For the text-containing cell, return its midpoint in (x, y) coordinate format. 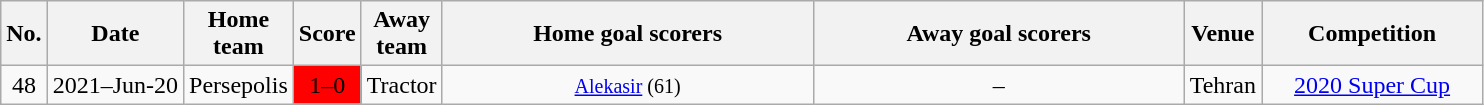
Alekasir (61) (628, 85)
No. (24, 34)
Competition (1372, 34)
Venue (1222, 34)
Date (115, 34)
Away goal scorers (998, 34)
1–0 (327, 85)
Persepolis (239, 85)
Away team (402, 34)
Home goal scorers (628, 34)
Score (327, 34)
48 (24, 85)
2020 Super Cup (1372, 85)
Tractor (402, 85)
2021–Jun-20 (115, 85)
– (998, 85)
Tehran (1222, 85)
Home team (239, 34)
